Detect which cell encompasses the target text, then output its [X, Y] center coordinate. 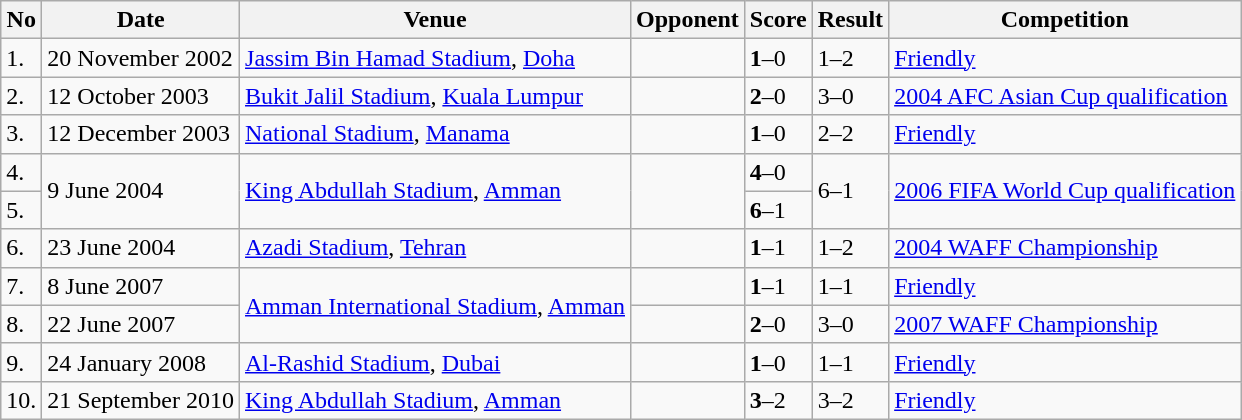
Date [141, 20]
2004 WAFF Championship [1065, 248]
Azadi Stadium, Tehran [436, 248]
8 June 2007 [141, 286]
12 December 2003 [141, 134]
9. [22, 362]
National Stadium, Manama [436, 134]
5. [22, 210]
Jassim Bin Hamad Stadium, Doha [436, 58]
Al-Rashid Stadium, Dubai [436, 362]
9 June 2004 [141, 191]
6. [22, 248]
2. [22, 96]
22 June 2007 [141, 324]
Competition [1065, 20]
2007 WAFF Championship [1065, 324]
4–0 [778, 172]
3. [22, 134]
23 June 2004 [141, 248]
2006 FIFA World Cup qualification [1065, 191]
7. [22, 286]
Venue [436, 20]
1. [22, 58]
Result [850, 20]
10. [22, 400]
2004 AFC Asian Cup qualification [1065, 96]
2–2 [850, 134]
24 January 2008 [141, 362]
21 September 2010 [141, 400]
12 October 2003 [141, 96]
Bukit Jalil Stadium, Kuala Lumpur [436, 96]
No [22, 20]
4. [22, 172]
Amman International Stadium, Amman [436, 305]
Score [778, 20]
8. [22, 324]
Opponent [688, 20]
20 November 2002 [141, 58]
